Return [X, Y] of the center of cell containing provided text 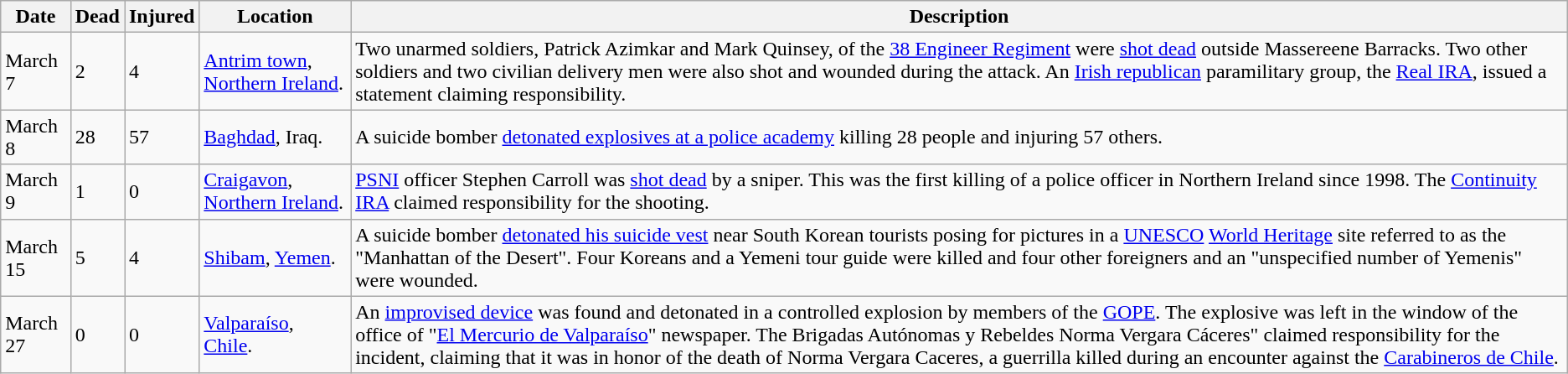
5 [97, 257]
2 [97, 71]
March 27 [35, 335]
A suicide bomber detonated explosives at a police academy killing 28 people and injuring 57 others. [960, 138]
Antrim town, Northern Ireland. [275, 71]
Location [275, 17]
Shibam, Yemen. [275, 257]
Description [960, 17]
March 15 [35, 257]
Baghdad, Iraq. [275, 138]
Craigavon, Northern Ireland. [275, 191]
Dead [97, 17]
57 [161, 138]
Injured [161, 17]
28 [97, 138]
Date [35, 17]
March 9 [35, 191]
Valparaíso, Chile. [275, 335]
March 8 [35, 138]
March 7 [35, 71]
1 [97, 191]
